For the text-containing cell, return its midpoint in [X, Y] coordinate format. 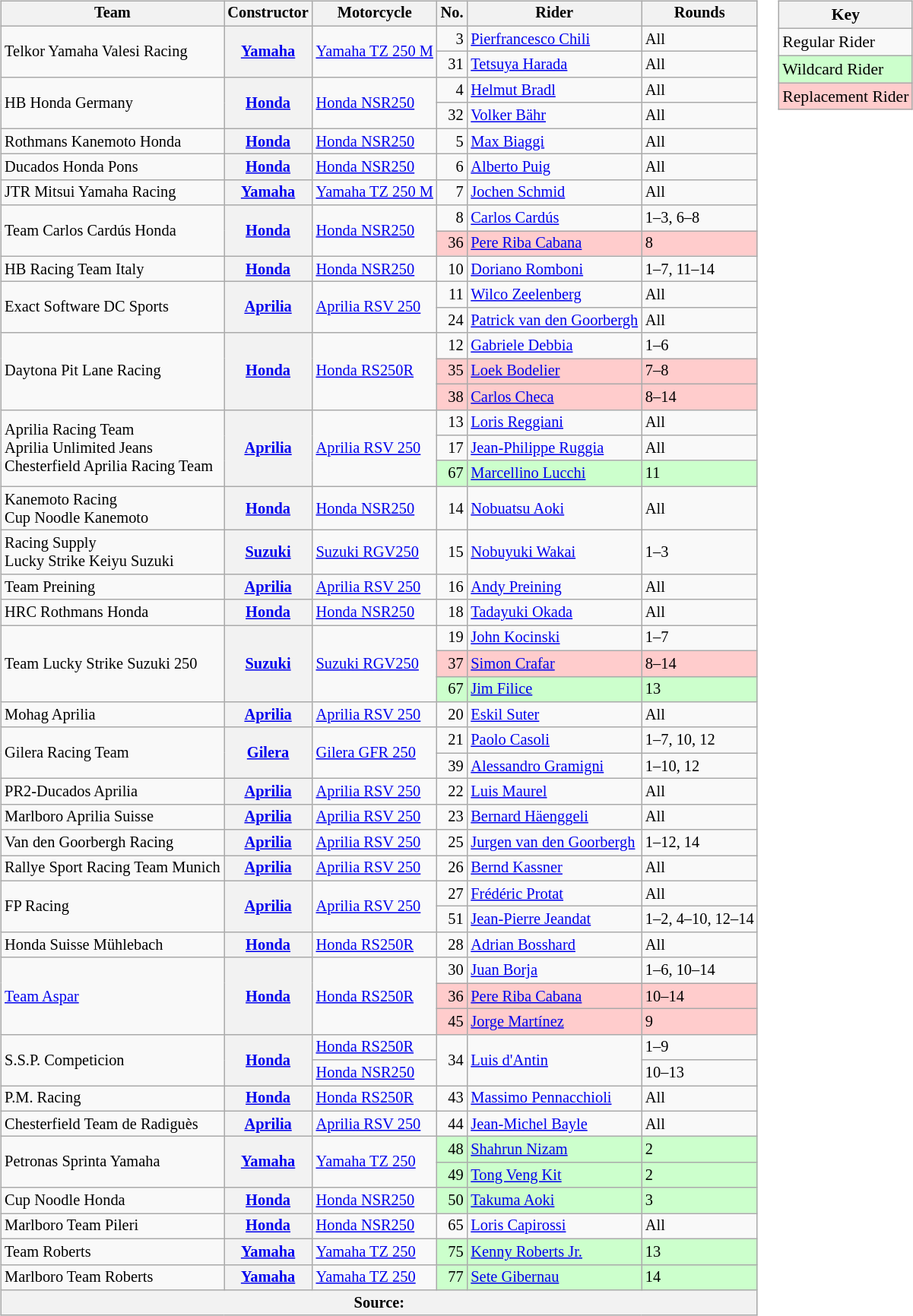
Telkor Yamaha Valesi Racing [113, 52]
Carlos Checa [554, 397]
Juan Borja [554, 970]
50 [452, 1201]
26 [452, 868]
9 [699, 1022]
38 [452, 397]
Mohag Aprilia [113, 715]
1–7, 10, 12 [699, 740]
6 [452, 167]
1–9 [699, 1047]
Constructor [268, 14]
Helmut Bradl [554, 90]
Nobuatsu Aoki [554, 508]
5 [452, 141]
Aprilia Racing TeamAprilia Unlimited JeansChesterfield Aprilia Racing Team [113, 448]
4 [452, 90]
Regular Rider [845, 42]
Rothmans Kanemoto Honda [113, 141]
Van den Goorbergh Racing [113, 843]
34 [452, 1059]
Marlboro Team Pileri [113, 1226]
10–14 [699, 996]
Team Lucky Strike Suzuki 250 [113, 664]
Exact Software DC Sports [113, 307]
Patrick van den Goorbergh [554, 321]
Team [113, 14]
Petronas Sprinta Yamaha [113, 1163]
Simon Crafar [554, 663]
Team Roberts [113, 1251]
Sete Gibernau [554, 1277]
Jean-Philippe Ruggia [554, 448]
Luis Maurel [554, 792]
20 [452, 715]
HRC Rothmans Honda [113, 612]
Jean-Michel Bayle [554, 1124]
Loris Reggiani [554, 422]
1–10, 12 [699, 766]
Gilera Racing Team [113, 752]
Gilera [268, 752]
P.M. Racing [113, 1099]
No. [452, 14]
Team Preining [113, 587]
30 [452, 970]
PR2-Ducados Aprilia [113, 792]
7 [452, 192]
1–12, 14 [699, 843]
1–6, 10–14 [699, 970]
Alberto Puig [554, 167]
Honda Suisse Mühlebach [113, 945]
Rallye Sport Racing Team Munich [113, 868]
21 [452, 740]
Paolo Casoli [554, 740]
18 [452, 612]
10–13 [699, 1073]
Tong Veng Kit [554, 1175]
Bernd Kassner [554, 868]
HB Racing Team Italy [113, 269]
Racing SupplyLucky Strike Keiyu Suzuki [113, 552]
23 [452, 817]
Nobuyuki Wakai [554, 552]
49 [452, 1175]
24 [452, 321]
22 [452, 792]
Marcellino Lucchi [554, 473]
Ducados Honda Pons [113, 167]
43 [452, 1099]
48 [452, 1150]
Team Carlos Cardús Honda [113, 231]
35 [452, 372]
Kenny Roberts Jr. [554, 1251]
Jochen Schmid [554, 192]
Replacement Rider [845, 96]
Chesterfield Team de Radiguès [113, 1124]
65 [452, 1226]
Tetsuya Harada [554, 65]
JTR Mitsui Yamaha Racing [113, 192]
Rounds [699, 14]
Adrian Bosshard [554, 945]
Shahrun Nizam [554, 1150]
1–6 [699, 346]
S.S.P. Competicion [113, 1059]
Bernard Häenggeli [554, 817]
1–3 [699, 552]
19 [452, 638]
32 [452, 115]
27 [452, 894]
Tadayuki Okada [554, 612]
Luis d'Antin [554, 1059]
Gabriele Debbia [554, 346]
31 [452, 65]
Pierfrancesco Chili [554, 39]
28 [452, 945]
Team Aspar [113, 995]
25 [452, 843]
Daytona Pit Lane Racing [113, 371]
37 [452, 663]
Cup Noodle Honda [113, 1201]
Kanemoto RacingCup Noodle Kanemoto [113, 508]
Gilera GFR 250 [375, 752]
Key [845, 15]
Motorcycle [375, 14]
Marlboro Aprilia Suisse [113, 817]
Jim Filice [554, 689]
John Kocinski [554, 638]
Frédéric Protat [554, 894]
44 [452, 1124]
Doriano Romboni [554, 269]
1–3, 6–8 [699, 218]
Source: [379, 1303]
Wildcard Rider [845, 69]
Carlos Cardús [554, 218]
12 [452, 346]
17 [452, 448]
Massimo Pennacchioli [554, 1099]
Loris Capirossi [554, 1226]
Volker Bähr [554, 115]
Rider [554, 14]
Takuma Aoki [554, 1201]
39 [452, 766]
Max Biaggi [554, 141]
Jurgen van den Goorbergh [554, 843]
51 [452, 919]
Wilco Zeelenberg [554, 295]
Loek Bodelier [554, 372]
Andy Preining [554, 587]
75 [452, 1251]
HB Honda Germany [113, 103]
10 [452, 269]
Eskil Suter [554, 715]
1–2, 4–10, 12–14 [699, 919]
Alessandro Gramigni [554, 766]
1–7 [699, 638]
16 [452, 587]
45 [452, 1022]
15 [452, 552]
77 [452, 1277]
Marlboro Team Roberts [113, 1277]
Jorge Martínez [554, 1022]
FP Racing [113, 906]
Jean-Pierre Jeandat [554, 919]
1–7, 11–14 [699, 269]
7–8 [699, 372]
